Identify which cell holds the provided text, then report its (X, Y) central coordinate. 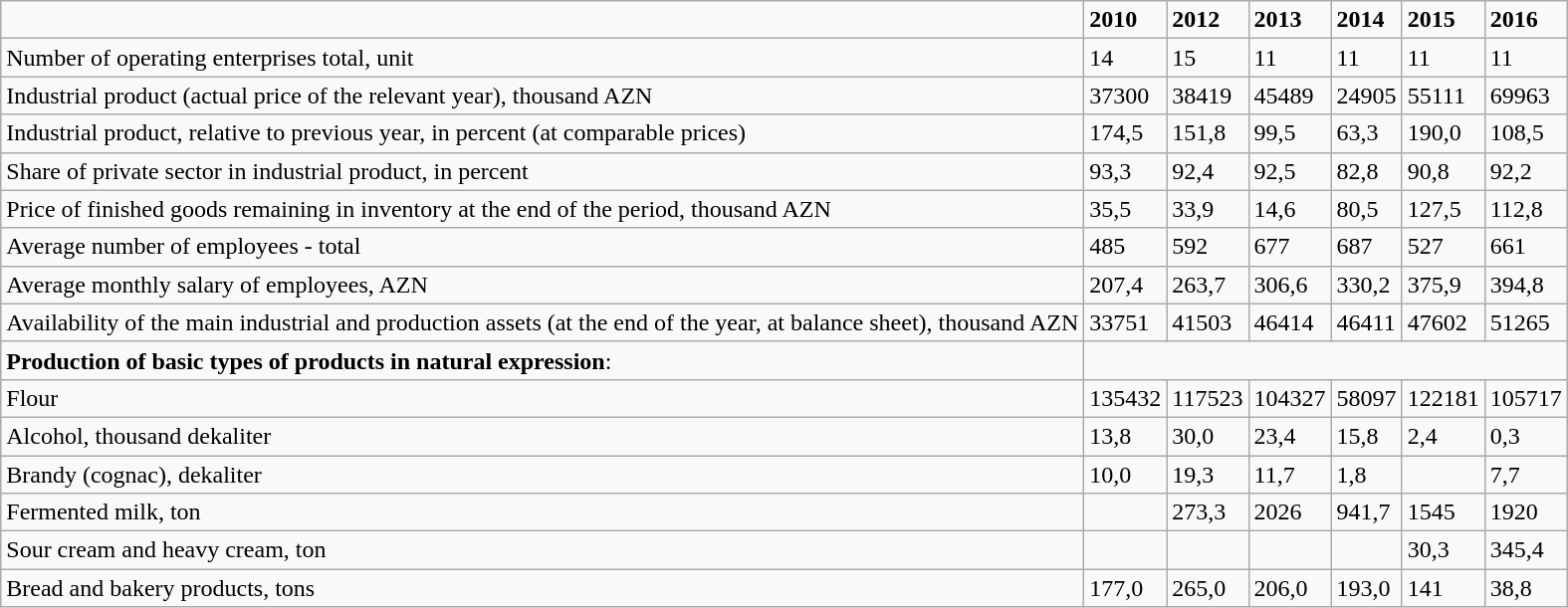
15,8 (1366, 436)
677 (1290, 247)
Average monthly salary of employees, AZN (543, 285)
2010 (1125, 20)
33,9 (1208, 209)
263,7 (1208, 285)
Sour cream and heavy cream, ton (543, 550)
7,7 (1525, 475)
45489 (1290, 96)
14 (1125, 58)
592 (1208, 247)
135432 (1125, 398)
Brandy (cognac), dekaliter (543, 475)
92,2 (1525, 171)
Price of finished goods remaining in inventory at the end of the period, thousand AZN (543, 209)
394,8 (1525, 285)
2012 (1208, 20)
687 (1366, 247)
2015 (1444, 20)
47602 (1444, 322)
661 (1525, 247)
41503 (1208, 322)
122181 (1444, 398)
2014 (1366, 20)
127,5 (1444, 209)
38,8 (1525, 588)
58097 (1366, 398)
63,3 (1366, 133)
2016 (1525, 20)
Fermented milk, ton (543, 512)
375,9 (1444, 285)
99,5 (1290, 133)
Alcohol, thousand dekaliter (543, 436)
38419 (1208, 96)
55111 (1444, 96)
273,3 (1208, 512)
82,8 (1366, 171)
46414 (1290, 322)
206,0 (1290, 588)
30,3 (1444, 550)
46411 (1366, 322)
24905 (1366, 96)
35,5 (1125, 209)
33751 (1125, 322)
Number of operating enterprises total, unit (543, 58)
14,6 (1290, 209)
0,3 (1525, 436)
2,4 (1444, 436)
92,4 (1208, 171)
345,4 (1525, 550)
151,8 (1208, 133)
11,7 (1290, 475)
69963 (1525, 96)
174,5 (1125, 133)
80,5 (1366, 209)
193,0 (1366, 588)
190,0 (1444, 133)
1920 (1525, 512)
941,7 (1366, 512)
37300 (1125, 96)
306,6 (1290, 285)
265,0 (1208, 588)
1545 (1444, 512)
51265 (1525, 322)
Industrial product, relative to previous year, in percent (at comparable prices) (543, 133)
117523 (1208, 398)
108,5 (1525, 133)
207,4 (1125, 285)
141 (1444, 588)
177,0 (1125, 588)
527 (1444, 247)
Availability of the main industrial and production assets (at the end of the year, at balance sheet), thousand AZN (543, 322)
2013 (1290, 20)
13,8 (1125, 436)
90,8 (1444, 171)
30,0 (1208, 436)
Production of basic types of products in natural expression: (543, 360)
112,8 (1525, 209)
Average number of employees - total (543, 247)
10,0 (1125, 475)
Share of private sector in industrial product, in percent (543, 171)
15 (1208, 58)
Flour (543, 398)
Industrial product (actual price of the relevant year), thousand AZN (543, 96)
23,4 (1290, 436)
105717 (1525, 398)
2026 (1290, 512)
92,5 (1290, 171)
330,2 (1366, 285)
485 (1125, 247)
104327 (1290, 398)
1,8 (1366, 475)
93,3 (1125, 171)
Bread and bakery products, tons (543, 588)
19,3 (1208, 475)
